Return [x, y] of the center of cell containing provided text 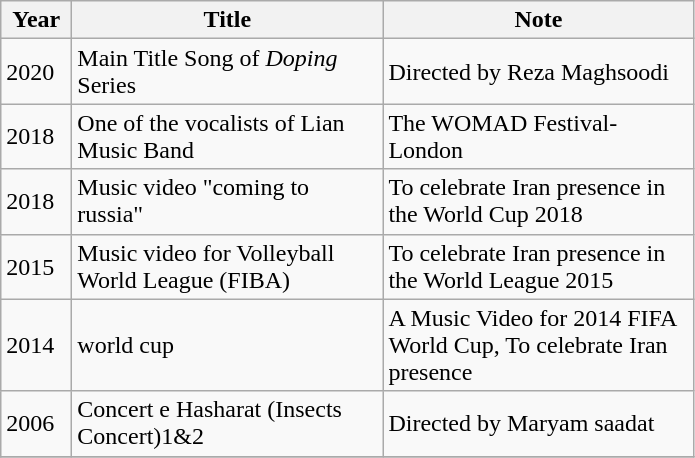
2014 [36, 345]
2006 [36, 424]
Main Title Song of Doping Series [228, 72]
world cup [228, 345]
Music video for Volleyball World League (FIBA) [228, 266]
The WOMAD Festival-London [538, 136]
To celebrate Iran presence in the World Cup 2018 [538, 202]
Music video "coming to russia" [228, 202]
A Music Video for 2014 FIFA World Cup, To celebrate Iran presence [538, 345]
2020 [36, 72]
One of the vocalists of Lian Music Band [228, 136]
Title [228, 20]
To celebrate Iran presence in the World League 2015 [538, 266]
Directed by Maryam saadat [538, 424]
Note [538, 20]
Directed by Reza Maghsoodi [538, 72]
Year [36, 20]
2015 [36, 266]
Concert e Hasharat (Insects Concert)1&2 [228, 424]
